Pinpoint the cell where the given text exists, returning its (X, Y) midpoint coordinate. 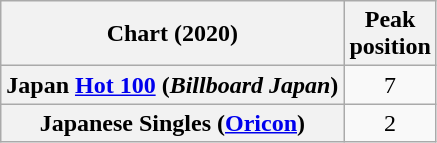
7 (390, 85)
Japanese Singles (Oricon) (172, 123)
Chart (2020) (172, 34)
Japan Hot 100 (Billboard Japan) (172, 85)
2 (390, 123)
Peakposition (390, 34)
